Return [X, Y] of the center of cell containing provided text 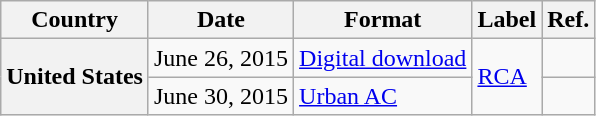
Ref. [568, 20]
Digital download [383, 58]
Label [507, 20]
Date [220, 20]
June 30, 2015 [220, 96]
RCA [507, 77]
United States [75, 77]
June 26, 2015 [220, 58]
Urban AC [383, 96]
Format [383, 20]
Country [75, 20]
